Determine the [x, y] coordinate at the center of the cell enclosing the given text.  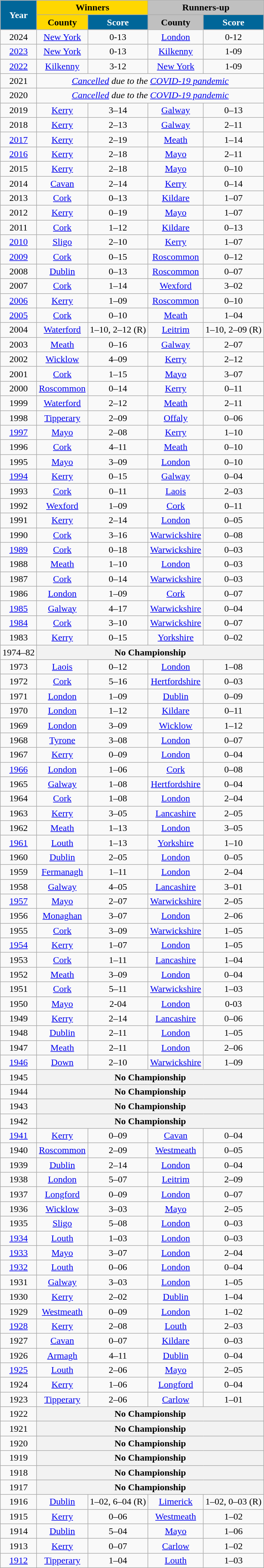
1997 [18, 433]
1922 [18, 1414]
1984 [18, 623]
Armagh [62, 1355]
1966 [18, 769]
1963 [18, 813]
1973 [18, 667]
1960 [18, 857]
2017 [18, 139]
2004 [18, 330]
1958 [18, 886]
0-03 [234, 1004]
5–07 [118, 1180]
1940 [18, 1150]
2020 [18, 95]
1951 [18, 989]
1964 [18, 799]
2003 [18, 344]
2015 [18, 169]
1–02, 6–04 (R) [118, 1502]
1998 [18, 418]
1989 [18, 550]
1944 [18, 1092]
1954 [18, 945]
1916 [18, 1502]
1968 [18, 740]
1965 [18, 784]
1942 [18, 1121]
1953 [18, 960]
3–08 [118, 740]
1948 [18, 1033]
0–02 [234, 637]
1955 [18, 931]
2009 [18, 257]
5–04 [118, 1531]
2019 [18, 110]
2021 [18, 81]
1917 [18, 1487]
Down [62, 1062]
1913 [18, 1546]
1987 [18, 579]
3–16 [118, 535]
Monaghan [62, 916]
Runners-up [206, 8]
2002 [18, 359]
1961 [18, 843]
1–02, 0–03 (R) [234, 1502]
2022 [18, 66]
1956 [18, 916]
2-04 [118, 1004]
2008 [18, 271]
2–13 [118, 125]
1950 [18, 1004]
Winners [92, 8]
2–19 [118, 139]
Offaly [176, 418]
1967 [18, 755]
1970 [18, 711]
1996 [18, 447]
1990 [18, 535]
1927 [18, 1341]
2013 [18, 198]
4–05 [118, 886]
1969 [18, 725]
2024 [18, 37]
3–01 [234, 886]
2012 [18, 213]
5–11 [118, 989]
Tyrone [62, 740]
Fermanagh [62, 872]
2–02 [118, 1297]
1915 [18, 1516]
1938 [18, 1180]
0-12 [234, 37]
4–09 [118, 359]
1993 [18, 491]
1974–82 [18, 652]
2007 [18, 286]
1921 [18, 1429]
1931 [18, 1282]
1972 [18, 682]
1945 [18, 1077]
1946 [18, 1062]
1992 [18, 506]
2016 [18, 154]
1–01 [234, 1399]
1999 [18, 403]
5–08 [118, 1224]
3–02 [234, 286]
1932 [18, 1267]
1930 [18, 1297]
2006 [18, 301]
1991 [18, 520]
1952 [18, 975]
0–16 [118, 344]
Year [18, 15]
1936 [18, 1209]
Limerick [176, 1502]
1935 [18, 1224]
1–15 [118, 374]
1919 [18, 1458]
3–14 [118, 110]
1986 [18, 593]
2000 [18, 388]
1918 [18, 1473]
1933 [18, 1253]
1923 [18, 1399]
1934 [18, 1238]
1943 [18, 1106]
2010 [18, 242]
3-12 [118, 66]
1985 [18, 608]
1995 [18, 462]
1912 [18, 1560]
2005 [18, 315]
1937 [18, 1194]
1928 [18, 1326]
1959 [18, 872]
5–16 [118, 682]
1983 [18, 637]
1–10, 2–09 (R) [234, 330]
1941 [18, 1136]
1–10, 2–12 (R) [118, 330]
2018 [18, 125]
1962 [18, 828]
2014 [18, 184]
0–19 [118, 213]
1924 [18, 1385]
1957 [18, 901]
1971 [18, 696]
1920 [18, 1443]
1914 [18, 1531]
3–10 [118, 623]
1939 [18, 1165]
2023 [18, 52]
1926 [18, 1355]
1988 [18, 564]
0–18 [118, 550]
2011 [18, 227]
1949 [18, 1018]
1929 [18, 1311]
1947 [18, 1048]
1925 [18, 1370]
1994 [18, 476]
4–17 [118, 608]
2001 [18, 374]
